Detect which cell encompasses the target text, then output its [x, y] center coordinate. 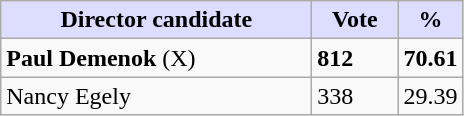
338 [355, 96]
Paul Demenok (X) [156, 58]
% [430, 20]
Vote [355, 20]
29.39 [430, 96]
Nancy Egely [156, 96]
Director candidate [156, 20]
812 [355, 58]
70.61 [430, 58]
